Pinpoint the cell where the given text exists, returning its [X, Y] midpoint coordinate. 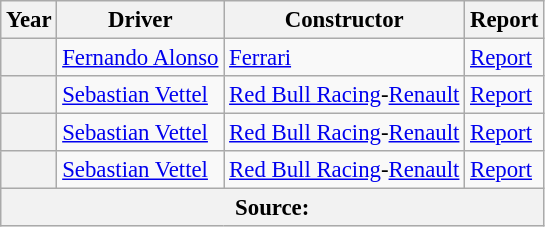
Driver [140, 20]
Constructor [344, 20]
Year [29, 20]
Ferrari [344, 58]
Source: [272, 208]
Fernando Alonso [140, 58]
